Return the [x, y] coordinate for the center point of the cell that contains the specified text.  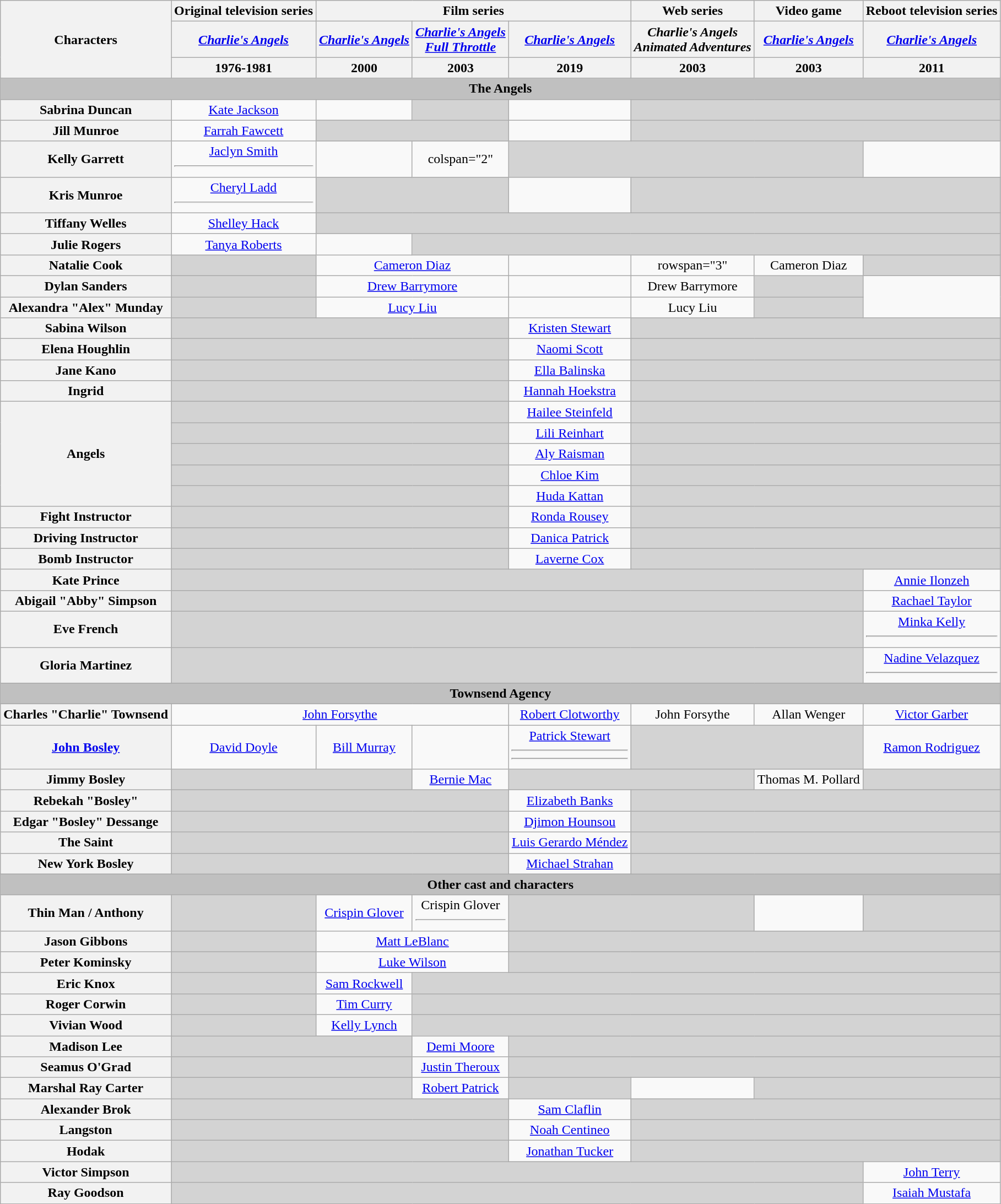
Bernie Mac [461, 780]
Abigail "Abby" Simpson [86, 601]
Naomi Scott [570, 349]
The Angels [500, 89]
Aly Raisman [570, 454]
2011 [932, 68]
Ramon Rodriguez [932, 747]
Kris Munroe [86, 195]
Laverne Cox [570, 559]
Victor Simpson [86, 1172]
John Bosley [86, 747]
Jimmy Bosley [86, 780]
Luis Gerardo Méndez [570, 843]
Sam Rockwell [365, 983]
Ronda Rousey [570, 517]
Tanya Roberts [244, 244]
Isaiah Mustafa [932, 1193]
Lili Reinhart [570, 433]
Fight Instructor [86, 517]
Tim Curry [365, 1004]
Characters [86, 40]
Driving Instructor [86, 538]
Sabina Wilson [86, 328]
Elena Houghlin [86, 349]
Sam Claflin [570, 1109]
Charlie's AngelsFull Throttle [461, 40]
Ray Goodson [86, 1193]
Cheryl Ladd [244, 195]
Minka Kelly [932, 629]
David Doyle [244, 747]
Alexandra "Alex" Munday [86, 307]
Huda Kattan [570, 496]
Roger Corwin [86, 1004]
Tiffany Welles [86, 223]
Rebekah "Bosley" [86, 801]
Ella Balinska [570, 370]
Matt LeBlanc [413, 941]
Langston [86, 1130]
New York Bosley [86, 863]
Charles "Charlie" Townsend [86, 715]
Eric Knox [86, 983]
Kristen Stewart [570, 328]
Hannah Hoekstra [570, 391]
Madison Lee [86, 1046]
Natalie Cook [86, 265]
Patrick Stewart [570, 747]
Noah Centineo [570, 1130]
Jane Kano [86, 370]
Dylan Sanders [86, 286]
Kate Prince [86, 580]
Michael Strahan [570, 863]
Marshal Ray Carter [86, 1088]
Chloe Kim [570, 475]
Angels [86, 454]
Djimon Hounsou [570, 822]
Jaclyn Smith [244, 159]
Jason Gibbons [86, 941]
Julie Rogers [86, 244]
Original television series [244, 11]
Kate Jackson [244, 110]
Robert Patrick [461, 1088]
Bomb Instructor [86, 559]
Ingrid [86, 391]
Annie Ilonzeh [932, 580]
rowspan="3" [692, 265]
Danica Patrick [570, 538]
Other cast and characters [500, 884]
Farrah Fawcett [244, 131]
Townsend Agency [500, 694]
2019 [570, 68]
Kelly Lynch [365, 1025]
colspan="2" [461, 159]
Shelley Hack [244, 223]
Peter Kominsky [86, 962]
Jill Munroe [86, 131]
Thomas M. Pollard [809, 780]
Thin Man / Anthony [86, 913]
Justin Theroux [461, 1067]
Video game [809, 11]
Web series [692, 11]
Robert Clotworthy [570, 715]
1976-1981 [244, 68]
Sabrina Duncan [86, 110]
Film series [474, 11]
Rachael Taylor [932, 601]
2000 [365, 68]
Reboot television series [932, 11]
Alexander Brok [86, 1109]
Elizabeth Banks [570, 801]
Gloria Martinez [86, 665]
Hodak [86, 1151]
Jonathan Tucker [570, 1151]
Victor Garber [932, 715]
Kelly Garrett [86, 159]
Nadine Velazquez [932, 665]
Demi Moore [461, 1046]
Luke Wilson [413, 962]
The Saint [86, 843]
Seamus O'Grad [86, 1067]
Edgar "Bosley" Dessange [86, 822]
Vivian Wood [86, 1025]
Hailee Steinfeld [570, 412]
John Terry [932, 1172]
Charlie's AngelsAnimated Adventures [692, 40]
Eve French [86, 629]
Bill Murray [365, 747]
Allan Wenger [809, 715]
